Provide the (x, y) coordinate of the cell's center where the given text is located.  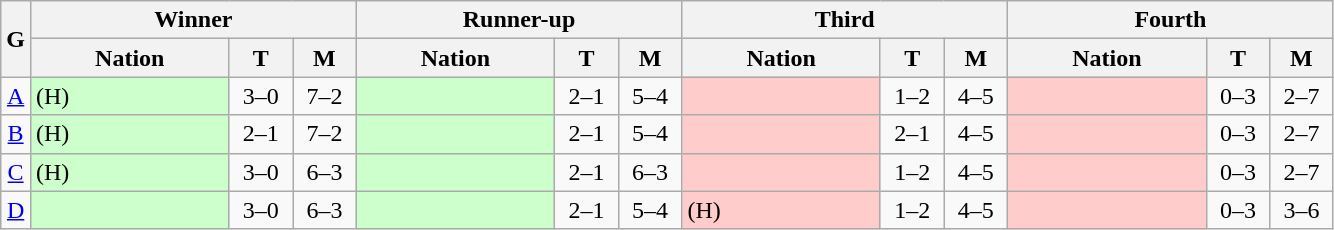
B (16, 134)
Winner (193, 20)
3–6 (1302, 210)
A (16, 96)
G (16, 39)
C (16, 172)
Fourth (1171, 20)
Third (845, 20)
D (16, 210)
Runner-up (519, 20)
